Search for the cell housing the specified text and yield its (x, y) center coordinate. 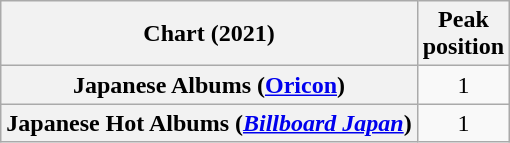
Chart (2021) (209, 34)
Japanese Hot Albums (Billboard Japan) (209, 123)
Peakposition (463, 34)
Japanese Albums (Oricon) (209, 85)
